Return the (X, Y) coordinate for the center point of the cell that contains the specified text.  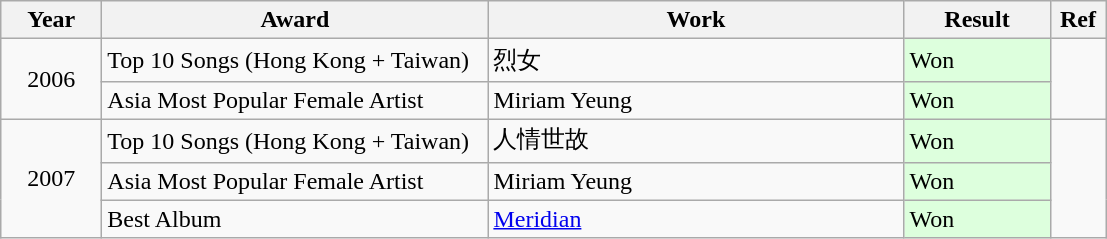
Best Album (295, 219)
Year (52, 20)
Meridian (696, 219)
2007 (52, 178)
Award (295, 20)
人情世故 (696, 140)
烈女 (696, 60)
Result (977, 20)
2006 (52, 80)
Work (696, 20)
Ref (1078, 20)
